Return the (X, Y) coordinate for the center point of the cell that contains the specified text.  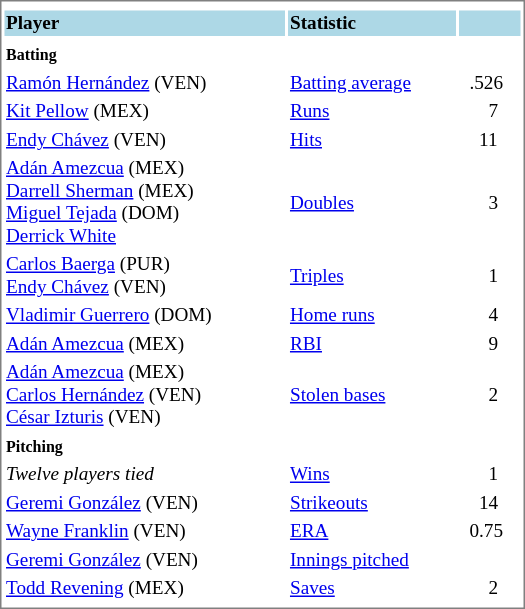
Statistic (372, 23)
4 (489, 316)
Stolen bases (372, 395)
Carlos Baerga (PUR)Endy Chávez (VEN) (144, 276)
3 (489, 202)
Twelve players tied (144, 475)
7 (489, 112)
Runs (372, 112)
Batting average (372, 83)
Doubles (372, 202)
.526 (489, 83)
Adán Amezcua (MEX)Darrell Sherman (MEX)Miguel Tejada (DOM)Derrick White (144, 202)
Todd Revening (MEX) (144, 589)
Ramón Hernández (VEN) (144, 83)
Adán Amezcua (MEX)Carlos Hernández (VEN)César Izturis (VEN) (144, 395)
Wins (372, 475)
Batting (144, 55)
Strikeouts (372, 503)
Endy Chávez (VEN) (144, 141)
Hits (372, 141)
11 (489, 141)
14 (489, 503)
Triples (372, 276)
Pitching (144, 447)
Vladimir Guerrero (DOM) (144, 316)
Adán Amezcua (MEX) (144, 345)
Wayne Franklin (VEN) (144, 532)
9 (489, 345)
Player (144, 23)
Home runs (372, 316)
0.75 (489, 532)
Kit Pellow (MEX) (144, 112)
Saves (372, 589)
Innings pitched (372, 561)
ERA (372, 532)
RBI (372, 345)
